For the text-containing cell, return its midpoint in (X, Y) coordinate format. 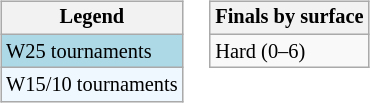
W15/10 tournaments (92, 85)
Legend (92, 18)
W25 tournaments (92, 51)
Hard (0–6) (289, 51)
Finals by surface (289, 18)
